Extract the [X, Y] coordinate from the center of the cell holding the provided text.  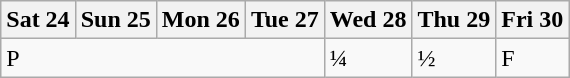
Tue 27 [284, 20]
Mon 26 [200, 20]
P [162, 58]
Sun 25 [116, 20]
Sat 24 [38, 20]
½ [454, 58]
Fri 30 [532, 20]
Thu 29 [454, 20]
¼ [368, 58]
F [532, 58]
Wed 28 [368, 20]
